Return the (x, y) coordinate for the center point of the cell that contains the specified text.  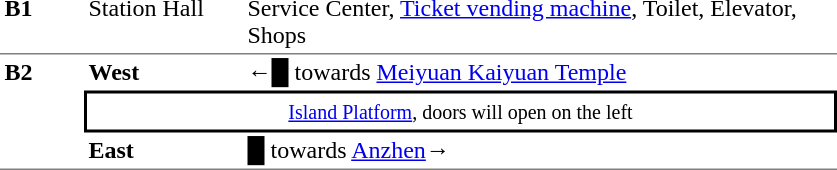
B2 (42, 112)
←█ towards Meiyuan Kaiyuan Temple (540, 72)
East (164, 151)
█ towards Anzhen→ (540, 151)
West (164, 72)
Island Platform, doors will open on the left (460, 111)
